Search for the cell housing the specified text and yield its (x, y) center coordinate. 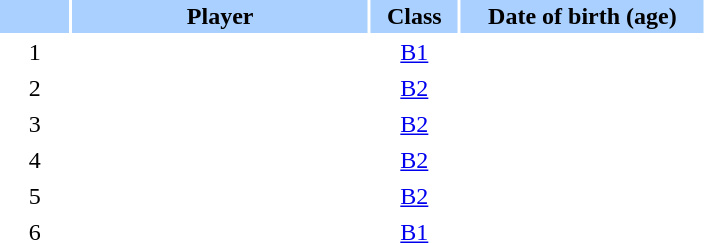
5 (34, 196)
Player (220, 16)
Class (414, 16)
B1 (414, 52)
4 (34, 160)
3 (34, 124)
Date of birth (age) (582, 16)
2 (34, 88)
1 (34, 52)
